Provide the (X, Y) coordinate of the cell's center where the given text is located.  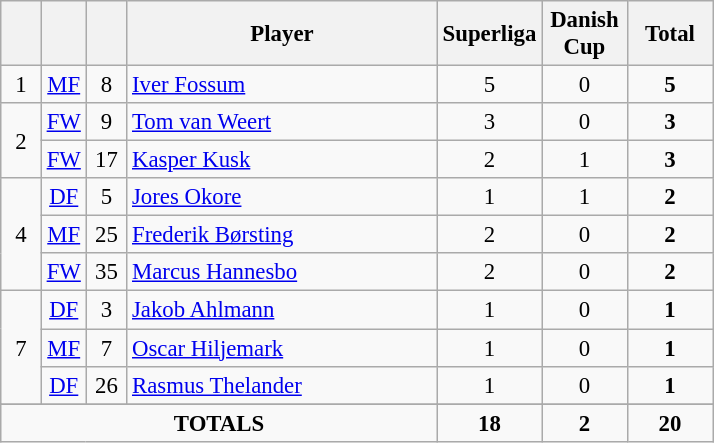
20 (670, 423)
TOTALS (220, 423)
9 (106, 122)
26 (106, 385)
Jakob Ahlmann (282, 310)
Iver Fossum (282, 85)
Jores Okore (282, 197)
8 (106, 85)
Marcus Hannesbo (282, 273)
Rasmus Thelander (282, 385)
Kasper Kusk (282, 160)
Total (670, 34)
4 (22, 234)
17 (106, 160)
Superliga (489, 34)
Player (282, 34)
18 (489, 423)
25 (106, 235)
Tom van Weert (282, 122)
Danish Cup (585, 34)
Oscar Hiljemark (282, 348)
35 (106, 273)
Frederik Børsting (282, 235)
